Extract the [x, y] coordinate from the center of the cell holding the provided text.  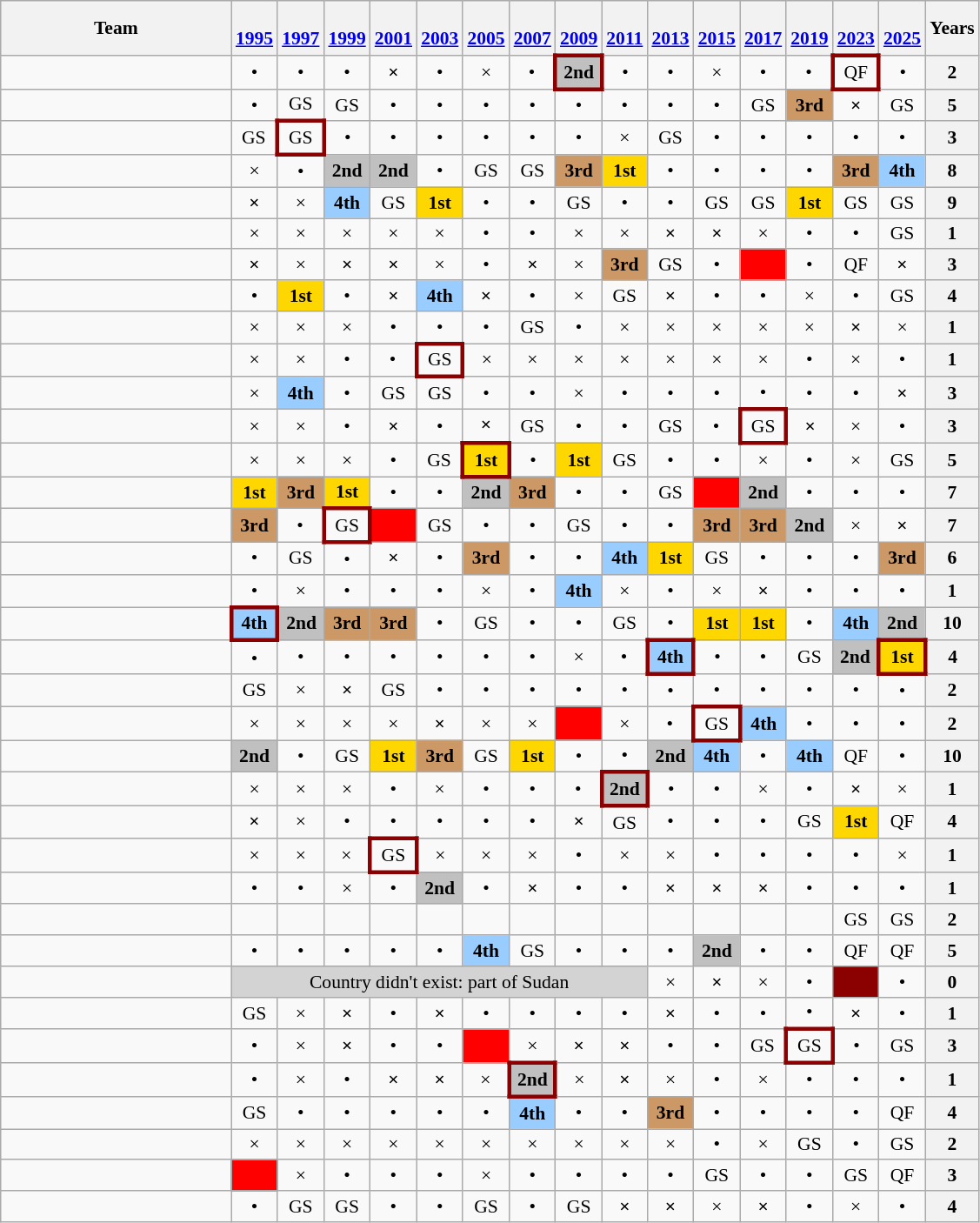
2009 [579, 28]
2001 [393, 28]
Team [117, 28]
2007 [532, 28]
2003 [440, 28]
2023 [856, 28]
8 [952, 170]
6 [952, 558]
9 [952, 203]
2011 [624, 28]
Years [952, 28]
2005 [485, 28]
2015 [717, 28]
1997 [301, 28]
2013 [670, 28]
1995 [254, 28]
1999 [346, 28]
2025 [903, 28]
0 [952, 982]
2017 [763, 28]
Country didn't exist: part of Sudan [439, 982]
2019 [809, 28]
